Find where the given text appears and provide that cell's center as (x, y) coordinate. 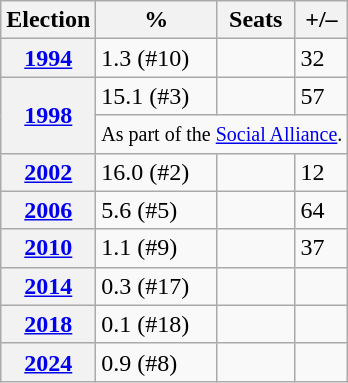
Seats (255, 20)
2014 (48, 286)
0.1 (#18) (156, 324)
5.6 (#5) (156, 210)
1998 (48, 115)
1994 (48, 58)
1.1 (#9) (156, 248)
15.1 (#3) (156, 96)
12 (322, 172)
2006 (48, 210)
% (156, 20)
0.3 (#17) (156, 286)
2024 (48, 362)
16.0 (#2) (156, 172)
+/– (322, 20)
2010 (48, 248)
32 (322, 58)
37 (322, 248)
As part of the Social Alliance. (222, 134)
1.3 (#10) (156, 58)
64 (322, 210)
2002 (48, 172)
0.9 (#8) (156, 362)
Election (48, 20)
2018 (48, 324)
57 (322, 96)
